Scan for the cell matching the given text and deliver its (X, Y) coordinate at center. 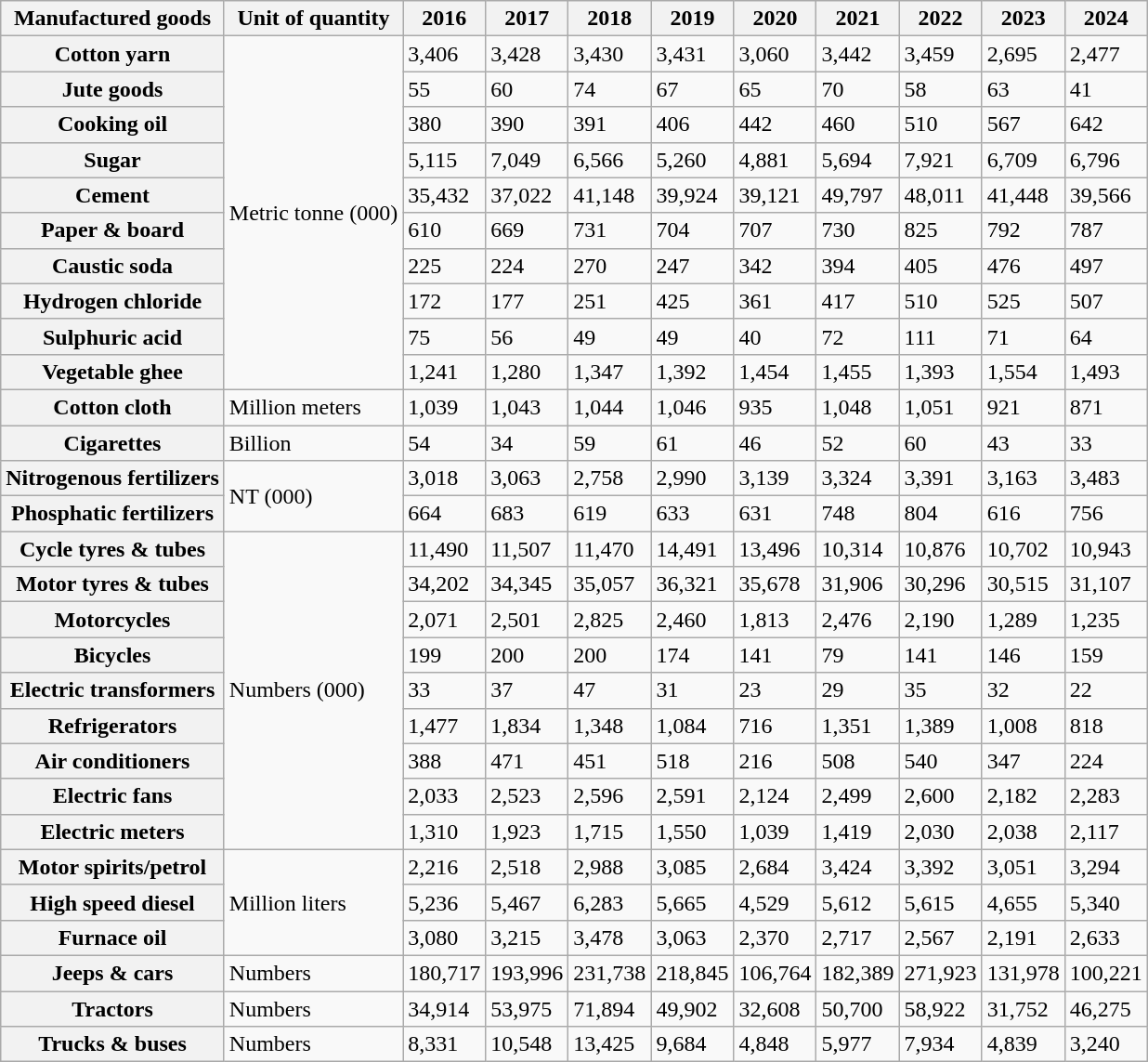
40 (775, 336)
46,275 (1105, 1008)
180,717 (444, 973)
56 (528, 336)
14,491 (693, 549)
7,049 (528, 160)
Tractors (113, 1008)
Hydrogen chloride (113, 301)
10,702 (1024, 549)
3,430 (609, 54)
390 (528, 125)
2016 (444, 19)
271,923 (940, 973)
1,715 (609, 832)
35,432 (444, 195)
Manufactured goods (113, 19)
43 (1024, 443)
22 (1105, 690)
787 (1105, 230)
1,834 (528, 726)
380 (444, 125)
2,988 (609, 867)
Nitrogenous fertilizers (113, 479)
61 (693, 443)
2018 (609, 19)
70 (858, 89)
Million liters (313, 902)
497 (1105, 266)
1,392 (693, 372)
36,321 (693, 584)
High speed diesel (113, 902)
1,454 (775, 372)
730 (858, 230)
1,455 (858, 372)
Sulphuric acid (113, 336)
3,085 (693, 867)
405 (940, 266)
13,496 (775, 549)
2,038 (1024, 832)
193,996 (528, 973)
2,117 (1105, 832)
3,060 (775, 54)
1,241 (444, 372)
525 (1024, 301)
11,507 (528, 549)
106,764 (775, 973)
5,612 (858, 902)
3,406 (444, 54)
2,501 (528, 620)
804 (940, 514)
10,548 (528, 1044)
518 (693, 761)
748 (858, 514)
3,080 (444, 937)
5,615 (940, 902)
1,419 (858, 832)
2,182 (1024, 796)
921 (1024, 407)
792 (1024, 230)
75 (444, 336)
34,345 (528, 584)
5,467 (528, 902)
3,163 (1024, 479)
567 (1024, 125)
2,695 (1024, 54)
683 (528, 514)
3,240 (1105, 1044)
1,348 (609, 726)
631 (775, 514)
5,115 (444, 160)
3,294 (1105, 867)
2022 (940, 19)
49,902 (693, 1008)
Jute goods (113, 89)
35,678 (775, 584)
39,566 (1105, 195)
72 (858, 336)
NT (000) (313, 496)
Refrigerators (113, 726)
4,881 (775, 160)
633 (693, 514)
4,529 (775, 902)
5,665 (693, 902)
1,046 (693, 407)
664 (444, 514)
41,448 (1024, 195)
2,825 (609, 620)
508 (858, 761)
231,738 (609, 973)
Bicycles (113, 655)
388 (444, 761)
29 (858, 690)
2019 (693, 19)
2,591 (693, 796)
347 (1024, 761)
5,977 (858, 1044)
34,914 (444, 1008)
111 (940, 336)
Electric fans (113, 796)
2,600 (940, 796)
2,191 (1024, 937)
Paper & board (113, 230)
58,922 (940, 1008)
1,477 (444, 726)
2,124 (775, 796)
Motorcycles (113, 620)
9,684 (693, 1044)
2,717 (858, 937)
59 (609, 443)
37,022 (528, 195)
2,684 (775, 867)
65 (775, 89)
2,518 (528, 867)
2,030 (940, 832)
48,011 (940, 195)
199 (444, 655)
3,424 (858, 867)
1,310 (444, 832)
50,700 (858, 1008)
Cycle tyres & tubes (113, 549)
704 (693, 230)
2017 (528, 19)
2,370 (775, 937)
177 (528, 301)
3,018 (444, 479)
2,758 (609, 479)
216 (775, 761)
1,008 (1024, 726)
10,876 (940, 549)
74 (609, 89)
Trucks & buses (113, 1044)
Cigarettes (113, 443)
2,596 (609, 796)
2,523 (528, 796)
41 (1105, 89)
3,324 (858, 479)
67 (693, 89)
35 (940, 690)
540 (940, 761)
3,139 (775, 479)
10,314 (858, 549)
5,260 (693, 160)
Million meters (313, 407)
131,978 (1024, 973)
2,567 (940, 937)
4,848 (775, 1044)
2,283 (1105, 796)
7,921 (940, 160)
825 (940, 230)
2,499 (858, 796)
3,483 (1105, 479)
342 (775, 266)
39,121 (775, 195)
2023 (1024, 19)
3,442 (858, 54)
1,280 (528, 372)
1,389 (940, 726)
2,033 (444, 796)
34 (528, 443)
Metric tonne (000) (313, 214)
64 (1105, 336)
35,057 (609, 584)
2024 (1105, 19)
53,975 (528, 1008)
Cooking oil (113, 125)
58 (940, 89)
756 (1105, 514)
6,709 (1024, 160)
31,906 (858, 584)
Motor spirits/petrol (113, 867)
3,431 (693, 54)
11,490 (444, 549)
417 (858, 301)
11,470 (609, 549)
471 (528, 761)
451 (609, 761)
Jeeps & cars (113, 973)
2,633 (1105, 937)
270 (609, 266)
2,071 (444, 620)
79 (858, 655)
Unit of quantity (313, 19)
1,923 (528, 832)
361 (775, 301)
39,924 (693, 195)
2,990 (693, 479)
2020 (775, 19)
2,476 (858, 620)
871 (1105, 407)
3,478 (609, 937)
1,554 (1024, 372)
71,894 (609, 1008)
642 (1105, 125)
4,839 (1024, 1044)
425 (693, 301)
3,428 (528, 54)
5,236 (444, 902)
406 (693, 125)
4,655 (1024, 902)
32 (1024, 690)
3,392 (940, 867)
Vegetable ghee (113, 372)
218,845 (693, 973)
100,221 (1105, 973)
251 (609, 301)
3,215 (528, 937)
1,550 (693, 832)
5,340 (1105, 902)
1,393 (940, 372)
23 (775, 690)
1,347 (609, 372)
1,813 (775, 620)
247 (693, 266)
731 (609, 230)
Billion (313, 443)
Electric meters (113, 832)
182,389 (858, 973)
31,752 (1024, 1008)
1,051 (940, 407)
1,493 (1105, 372)
34,202 (444, 584)
1,043 (528, 407)
32,608 (775, 1008)
1,084 (693, 726)
1,351 (858, 726)
2021 (858, 19)
8,331 (444, 1044)
10,943 (1105, 549)
Motor tyres & tubes (113, 584)
476 (1024, 266)
1,235 (1105, 620)
Numbers (000) (313, 691)
71 (1024, 336)
391 (609, 125)
707 (775, 230)
31,107 (1105, 584)
616 (1024, 514)
669 (528, 230)
Furnace oil (113, 937)
442 (775, 125)
46 (775, 443)
7,934 (940, 1044)
6,796 (1105, 160)
Cotton cloth (113, 407)
54 (444, 443)
460 (858, 125)
5,694 (858, 160)
2,216 (444, 867)
3,459 (940, 54)
Phosphatic fertilizers (113, 514)
146 (1024, 655)
47 (609, 690)
63 (1024, 89)
1,044 (609, 407)
52 (858, 443)
Cement (113, 195)
Caustic soda (113, 266)
49,797 (858, 195)
716 (775, 726)
619 (609, 514)
3,051 (1024, 867)
818 (1105, 726)
Sugar (113, 160)
31 (693, 690)
30,515 (1024, 584)
6,283 (609, 902)
507 (1105, 301)
Cotton yarn (113, 54)
30,296 (940, 584)
394 (858, 266)
1,289 (1024, 620)
172 (444, 301)
174 (693, 655)
55 (444, 89)
610 (444, 230)
6,566 (609, 160)
3,391 (940, 479)
225 (444, 266)
13,425 (609, 1044)
37 (528, 690)
1,048 (858, 407)
Air conditioners (113, 761)
2,460 (693, 620)
2,477 (1105, 54)
41,148 (609, 195)
2,190 (940, 620)
159 (1105, 655)
935 (775, 407)
Electric transformers (113, 690)
